Detect which cell encompasses the target text, then output its [X, Y] center coordinate. 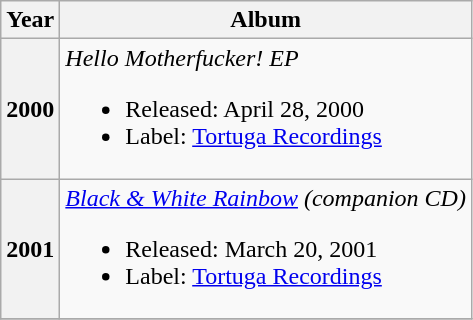
2001 [30, 249]
Black & White Rainbow (companion CD)Released: March 20, 2001Label: Tortuga Recordings [266, 249]
Album [266, 20]
2000 [30, 109]
Year [30, 20]
Hello Motherfucker! EPReleased: April 28, 2000Label: Tortuga Recordings [266, 109]
